Determine the (X, Y) coordinate at the center of the cell enclosing the given text.  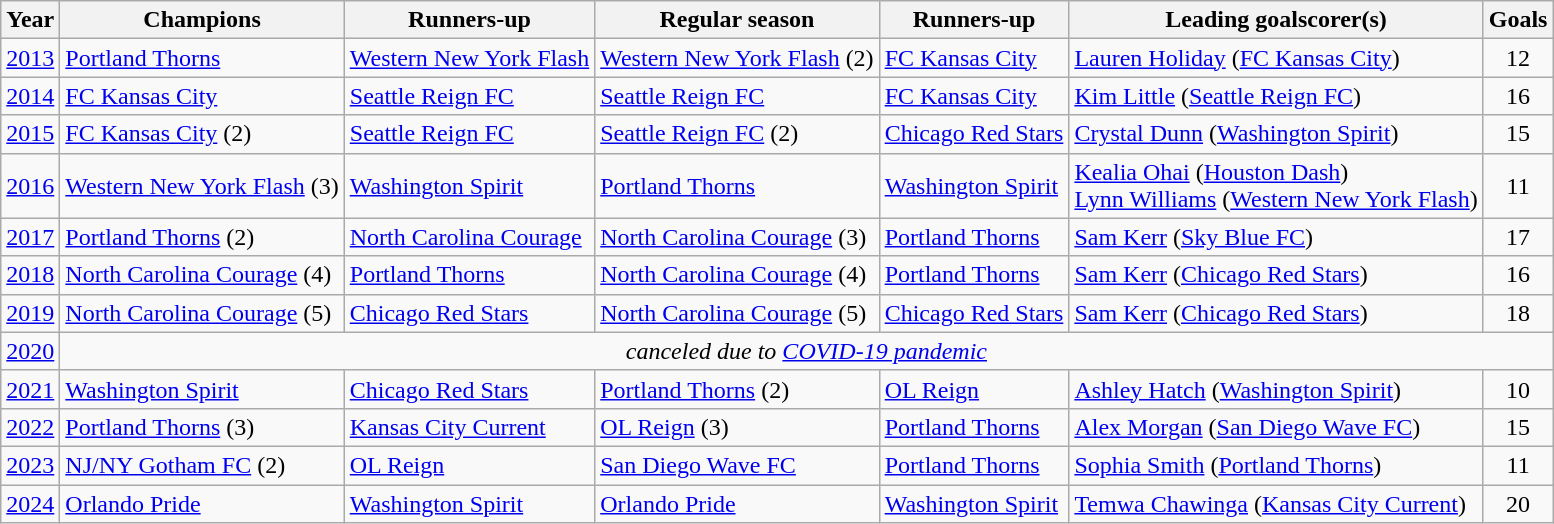
Seattle Reign FC (2) (737, 134)
Ashley Hatch (Washington Spirit) (1276, 389)
18 (1518, 313)
NJ/NY Gotham FC (2) (202, 465)
2016 (30, 186)
North Carolina Courage (3) (737, 237)
10 (1518, 389)
2013 (30, 58)
Western New York Flash (2) (737, 58)
2020 (30, 351)
Regular season (737, 20)
2014 (30, 96)
Sam Kerr (Sky Blue FC) (1276, 237)
Leading goalscorer(s) (1276, 20)
12 (1518, 58)
2015 (30, 134)
Portland Thorns (3) (202, 427)
20 (1518, 503)
Kansas City Current (469, 427)
FC Kansas City (2) (202, 134)
2023 (30, 465)
Temwa Chawinga (Kansas City Current) (1276, 503)
2017 (30, 237)
Goals (1518, 20)
canceled due to COVID-19 pandemic (806, 351)
North Carolina Courage (469, 237)
Kealia Ohai (Houston Dash)Lynn Williams (Western New York Flash) (1276, 186)
Alex Morgan (San Diego Wave FC) (1276, 427)
Year (30, 20)
OL Reign (3) (737, 427)
Champions (202, 20)
Sophia Smith (Portland Thorns) (1276, 465)
Western New York Flash (469, 58)
Crystal Dunn (Washington Spirit) (1276, 134)
2018 (30, 275)
17 (1518, 237)
Lauren Holiday (FC Kansas City) (1276, 58)
Kim Little (Seattle Reign FC) (1276, 96)
2024 (30, 503)
2022 (30, 427)
2019 (30, 313)
Western New York Flash (3) (202, 186)
2021 (30, 389)
San Diego Wave FC (737, 465)
